Return the (X, Y) coordinate for the center point of the cell that contains the specified text.  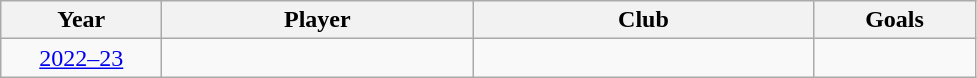
Goals (894, 20)
Player (318, 20)
Year (82, 20)
2022–23 (82, 58)
Club (644, 20)
